Locate the cell with the specified text and output its [X, Y] center coordinate. 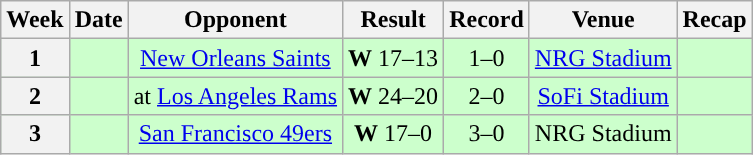
Record [487, 20]
1 [35, 58]
2–0 [487, 96]
New Orleans Saints [235, 58]
3 [35, 134]
3–0 [487, 134]
Week [35, 20]
Recap [714, 20]
Venue [603, 20]
W 17–0 [394, 134]
Result [394, 20]
San Francisco 49ers [235, 134]
SoFi Stadium [603, 96]
at Los Angeles Rams [235, 96]
1–0 [487, 58]
W 17–13 [394, 58]
Date [98, 20]
2 [35, 96]
Opponent [235, 20]
W 24–20 [394, 96]
